Scan for the cell matching the given text and deliver its [X, Y] coordinate at center. 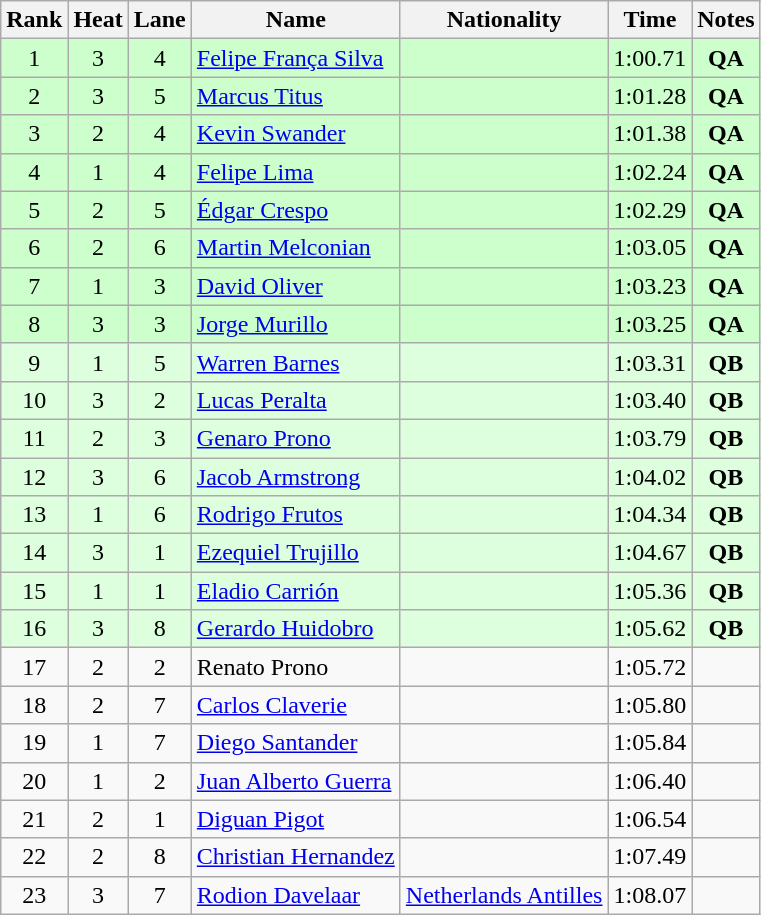
20 [34, 781]
1:03.05 [650, 248]
Heat [98, 20]
13 [34, 515]
1:05.36 [650, 591]
1:02.24 [650, 172]
Eladio Carrión [296, 591]
1:03.23 [650, 286]
1:07.49 [650, 857]
Time [650, 20]
Name [296, 20]
Felipe França Silva [296, 58]
21 [34, 819]
1:05.62 [650, 629]
Jacob Armstrong [296, 477]
Carlos Claverie [296, 705]
Ezequiel Trujillo [296, 553]
1:03.40 [650, 400]
Felipe Lima [296, 172]
1:01.28 [650, 96]
Édgar Crespo [296, 210]
1:05.72 [650, 667]
Rodion Davelaar [296, 895]
1:04.02 [650, 477]
Nationality [504, 20]
1:03.31 [650, 362]
1:03.79 [650, 438]
15 [34, 591]
Kevin Swander [296, 134]
Renato Prono [296, 667]
Rank [34, 20]
17 [34, 667]
1:08.07 [650, 895]
Christian Hernandez [296, 857]
Martin Melconian [296, 248]
1:05.80 [650, 705]
23 [34, 895]
Lane [160, 20]
18 [34, 705]
14 [34, 553]
Notes [726, 20]
11 [34, 438]
Genaro Prono [296, 438]
Warren Barnes [296, 362]
10 [34, 400]
1:05.84 [650, 743]
Rodrigo Frutos [296, 515]
Marcus Titus [296, 96]
1:04.34 [650, 515]
1:01.38 [650, 134]
Netherlands Antilles [504, 895]
Juan Alberto Guerra [296, 781]
19 [34, 743]
Diguan Pigot [296, 819]
9 [34, 362]
1:06.54 [650, 819]
Gerardo Huidobro [296, 629]
22 [34, 857]
David Oliver [296, 286]
1:00.71 [650, 58]
1:06.40 [650, 781]
Lucas Peralta [296, 400]
Jorge Murillo [296, 324]
1:04.67 [650, 553]
1:02.29 [650, 210]
16 [34, 629]
Diego Santander [296, 743]
1:03.25 [650, 324]
12 [34, 477]
